Search for the cell housing the specified text and yield its [x, y] center coordinate. 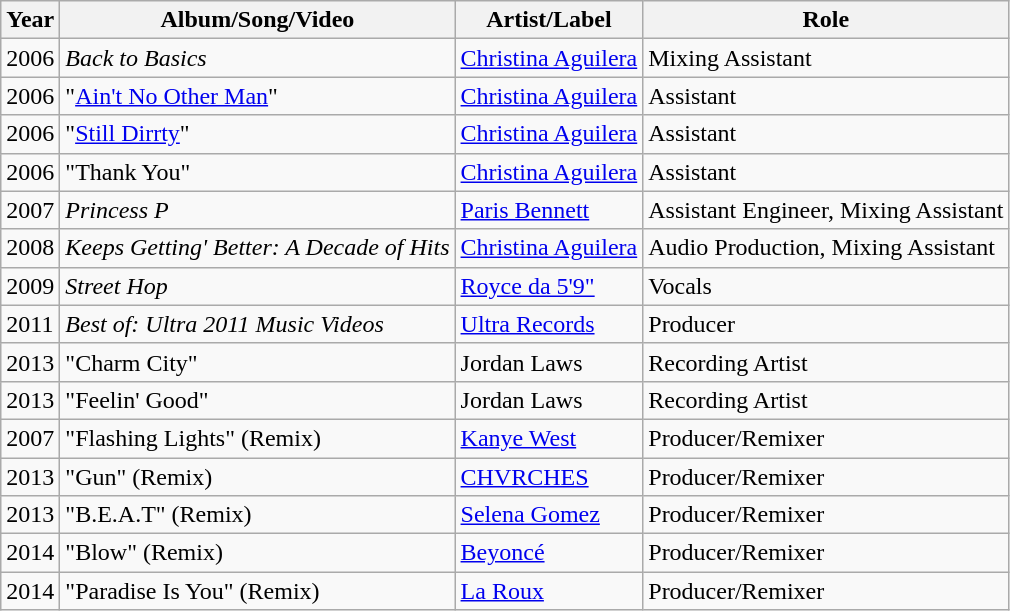
"Ain't No Other Man" [258, 96]
"Blow" (Remix) [258, 553]
Selena Gomez [549, 515]
"Feelin' Good" [258, 400]
Audio Production, Mixing Assistant [826, 248]
"Paradise Is You" (Remix) [258, 591]
Role [826, 20]
"B.E.A.T" (Remix) [258, 515]
Artist/Label [549, 20]
Assistant Engineer, Mixing Assistant [826, 210]
Princess P [258, 210]
2011 [30, 324]
Paris Bennett [549, 210]
2008 [30, 248]
"Flashing Lights" (Remix) [258, 438]
"Charm City" [258, 362]
Ultra Records [549, 324]
Vocals [826, 286]
"Thank You" [258, 172]
Street Hop [258, 286]
Beyoncé [549, 553]
"Gun" (Remix) [258, 477]
CHVRCHES [549, 477]
2009 [30, 286]
Producer [826, 324]
Royce da 5'9" [549, 286]
"Still Dirrty" [258, 134]
Kanye West [549, 438]
Best of: Ultra 2011 Music Videos [258, 324]
La Roux [549, 591]
Year [30, 20]
Back to Basics [258, 58]
Keeps Getting' Better: A Decade of Hits [258, 248]
Mixing Assistant [826, 58]
Album/Song/Video [258, 20]
